Locate the cell with the specified text and output its [X, Y] center coordinate. 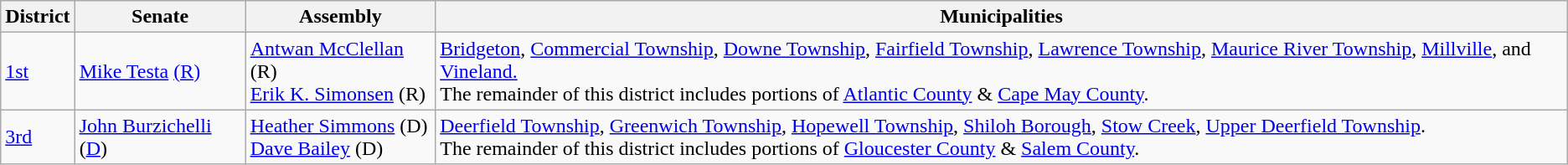
Assembly [340, 17]
Municipalities [1002, 17]
District [38, 17]
1st [38, 71]
3rd [38, 137]
John Burzichelli (D) [160, 137]
Heather Simmons (D)Dave Bailey (D) [340, 137]
Senate [160, 17]
Mike Testa (R) [160, 71]
Antwan McClellan (R)Erik K. Simonsen (R) [340, 71]
